Identify which cell holds the provided text, then report its (x, y) central coordinate. 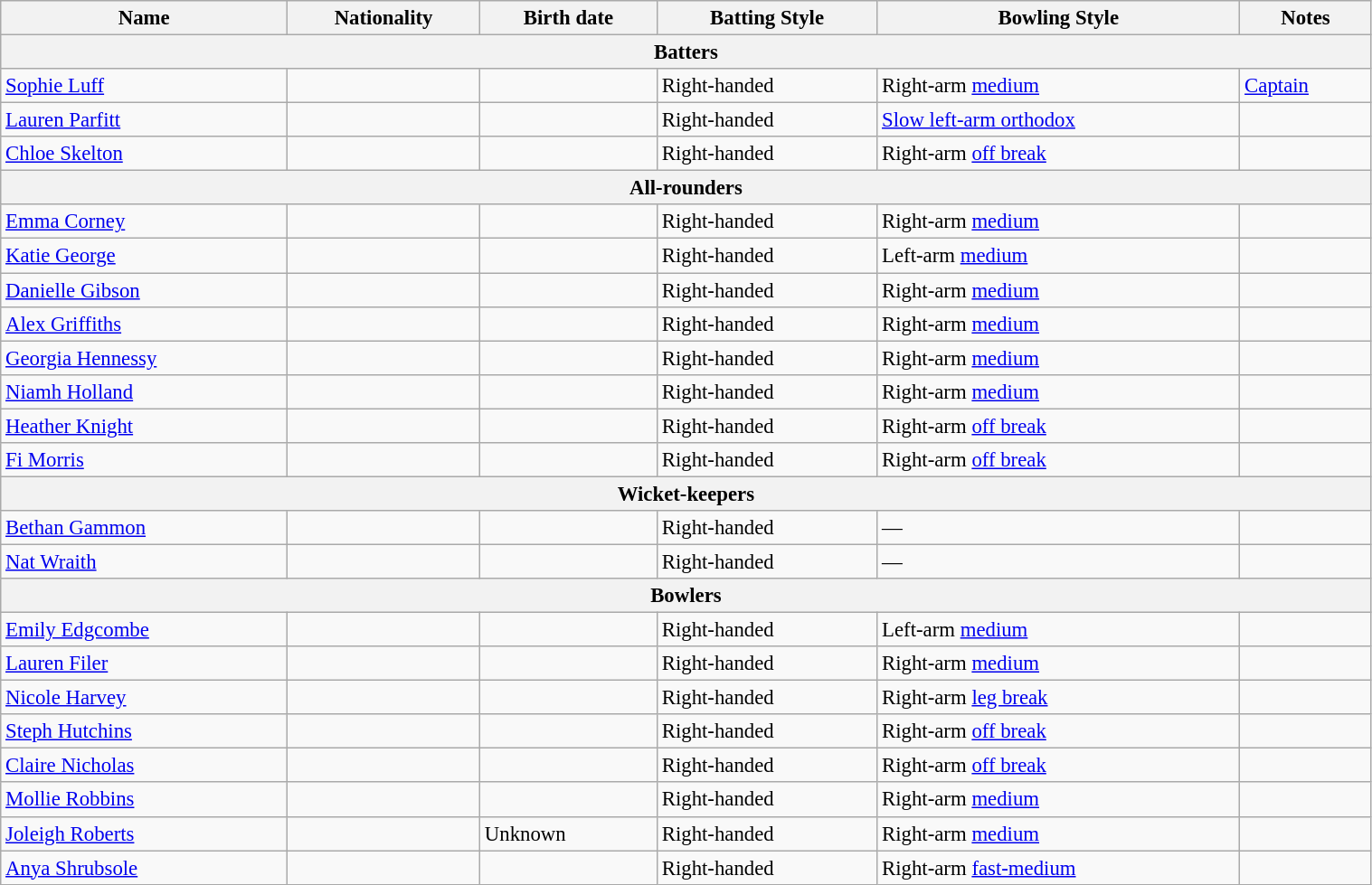
Emma Corney (145, 221)
Niamh Holland (145, 391)
Wicket-keepers (686, 494)
Chloe Skelton (145, 154)
Danielle Gibson (145, 290)
Alex Griffiths (145, 324)
Fi Morris (145, 460)
Nationality (383, 18)
Claire Nicholas (145, 766)
Bowlers (686, 596)
Slow left-arm orthodox (1058, 120)
Emily Edgcombe (145, 630)
Batters (686, 52)
Lauren Filer (145, 664)
Batting Style (767, 18)
Captain (1306, 86)
Anya Shrubsole (145, 868)
Sophie Luff (145, 86)
Joleigh Roberts (145, 833)
Steph Hutchins (145, 731)
Bowling Style (1058, 18)
Bethan Gammon (145, 528)
All-rounders (686, 188)
Heather Knight (145, 426)
Nat Wraith (145, 561)
Katie George (145, 256)
Nicole Harvey (145, 698)
Right-arm leg break (1058, 698)
Georgia Hennessy (145, 358)
Lauren Parfitt (145, 120)
Mollie Robbins (145, 800)
Name (145, 18)
Unknown (569, 833)
Notes (1306, 18)
Right-arm fast-medium (1058, 868)
Birth date (569, 18)
